Detect which cell encompasses the target text, then output its (x, y) center coordinate. 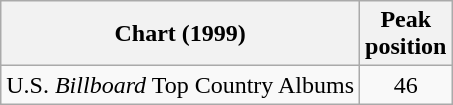
Peakposition (406, 34)
Chart (1999) (180, 34)
46 (406, 85)
U.S. Billboard Top Country Albums (180, 85)
